Locate the cell with the specified text and output its (X, Y) center coordinate. 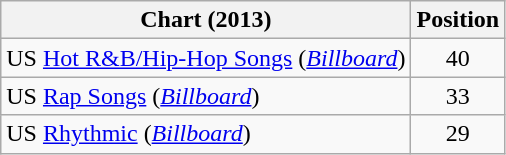
29 (458, 134)
40 (458, 58)
US Rap Songs (Billboard) (206, 96)
US Hot R&B/Hip-Hop Songs (Billboard) (206, 58)
33 (458, 96)
US Rhythmic (Billboard) (206, 134)
Position (458, 20)
Chart (2013) (206, 20)
